Find where the given text appears and provide that cell's center as [x, y] coordinate. 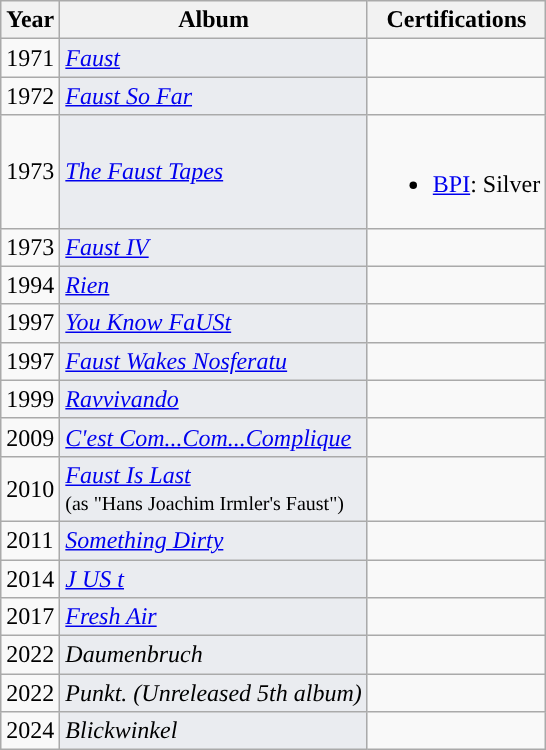
1994 [30, 285]
2014 [30, 579]
Certifications [456, 20]
Blickwinkel [214, 731]
Faust Is Last(as "Hans Joachim Irmler's Faust") [214, 488]
J US t [214, 579]
2010 [30, 488]
Faust Wakes Nosferatu [214, 361]
Daumenbruch [214, 655]
Album [214, 20]
2017 [30, 617]
The Faust Tapes [214, 172]
Rien [214, 285]
2024 [30, 731]
1971 [30, 58]
Something Dirty [214, 540]
Year [30, 20]
Fresh Air [214, 617]
Punkt. (Unreleased 5th album) [214, 693]
1972 [30, 96]
2011 [30, 540]
Faust IV [214, 247]
Ravvivando [214, 399]
2009 [30, 437]
You Know FaUSt [214, 323]
BPI: Silver [456, 172]
Faust So Far [214, 96]
Faust [214, 58]
C'est Com...Com...Complique [214, 437]
1999 [30, 399]
